Output the [X, Y] coordinate of the center of the cell containing the given text.  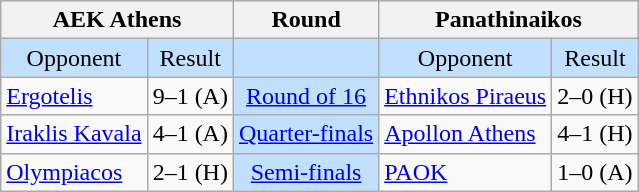
Quarter-finals [306, 134]
2–1 (H) [190, 172]
1–0 (A) [595, 172]
Ethnikos Piraeus [466, 96]
Semi-finals [306, 172]
Olympiacos [74, 172]
Round of 16 [306, 96]
4–1 (H) [595, 134]
PAOK [466, 172]
9–1 (A) [190, 96]
Ergotelis [74, 96]
Panathinaikos [508, 20]
Round [306, 20]
4–1 (A) [190, 134]
2–0 (H) [595, 96]
Iraklis Kavala [74, 134]
Apollon Athens [466, 134]
AEK Athens [118, 20]
